Extract the (x, y) coordinate from the center of the cell holding the provided text.  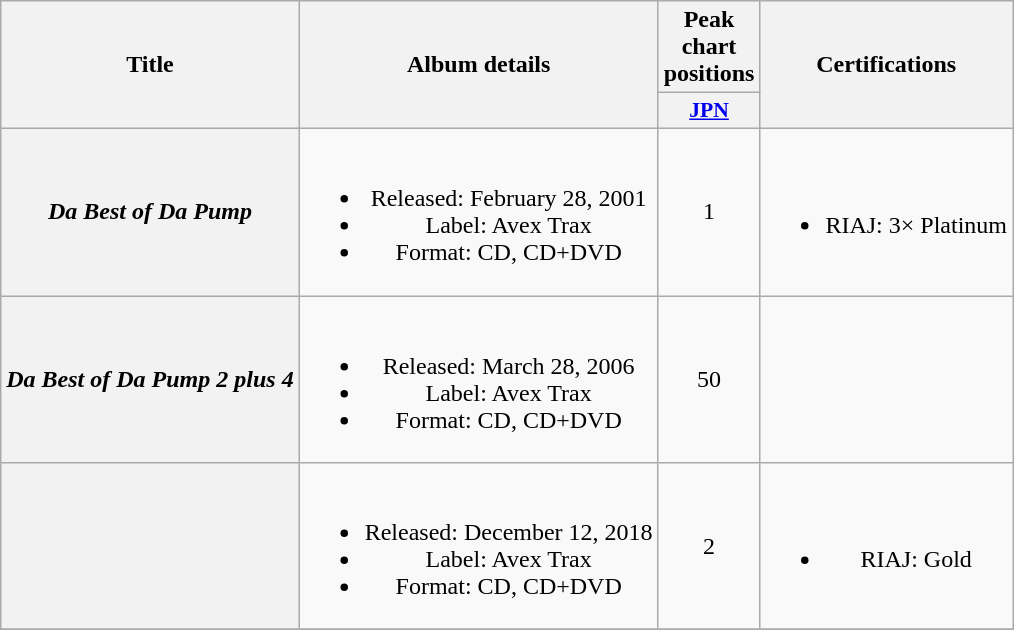
2 (709, 546)
JPN (709, 111)
Released: February 28, 2001Label: Avex TraxFormat: CD, CD+DVD (478, 212)
RIAJ: 3× Platinum (886, 212)
Peak chart positions (709, 47)
RIAJ: Gold (886, 546)
Certifications (886, 65)
Released: March 28, 2006Label: Avex TraxFormat: CD, CD+DVD (478, 380)
Released: December 12, 2018Label: Avex TraxFormat: CD, CD+DVD (478, 546)
Da Best of Da Pump (150, 212)
Album details (478, 65)
50 (709, 380)
Da Best of Da Pump 2 plus 4 (150, 380)
Title (150, 65)
1 (709, 212)
